Detect which cell encompasses the target text, then output its [x, y] center coordinate. 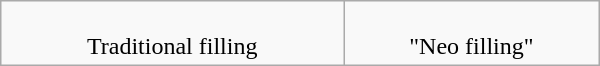
"Neo filling" [472, 34]
Traditional filling [172, 34]
